Output the [X, Y] coordinate of the center of the cell containing the given text.  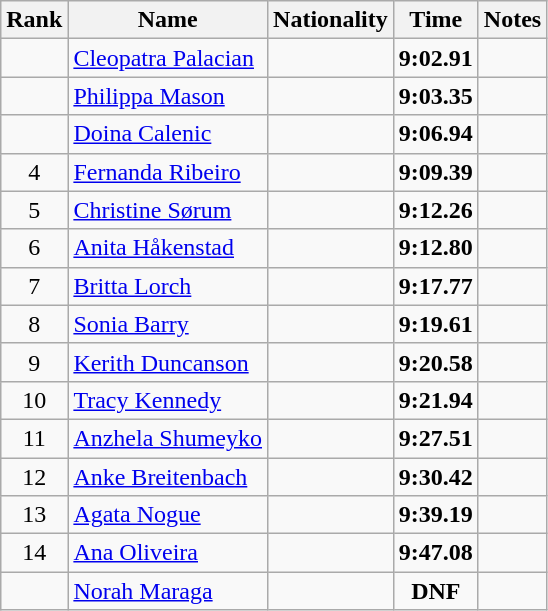
13 [34, 515]
Nationality [331, 20]
Time [436, 20]
5 [34, 210]
Cleopatra Palacian [168, 58]
9:19.61 [436, 324]
9:06.94 [436, 134]
9:02.91 [436, 58]
Sonia Barry [168, 324]
Norah Maraga [168, 591]
9:17.77 [436, 286]
6 [34, 248]
Anke Breitenbach [168, 477]
Christine Sørum [168, 210]
9 [34, 362]
Rank [34, 20]
Kerith Duncanson [168, 362]
9:12.26 [436, 210]
9:12.80 [436, 248]
Britta Lorch [168, 286]
9:09.39 [436, 172]
9:20.58 [436, 362]
9:47.08 [436, 553]
9:27.51 [436, 438]
9:21.94 [436, 400]
9:39.19 [436, 515]
Ana Oliveira [168, 553]
4 [34, 172]
9:30.42 [436, 477]
8 [34, 324]
Anita Håkenstad [168, 248]
Philippa Mason [168, 96]
10 [34, 400]
11 [34, 438]
14 [34, 553]
Notes [512, 20]
Anzhela Shumeyko [168, 438]
Tracy Kennedy [168, 400]
Name [168, 20]
Fernanda Ribeiro [168, 172]
7 [34, 286]
9:03.35 [436, 96]
Doina Calenic [168, 134]
Agata Nogue [168, 515]
DNF [436, 591]
12 [34, 477]
